Extract the (x, y) coordinate from the center of the cell holding the provided text.  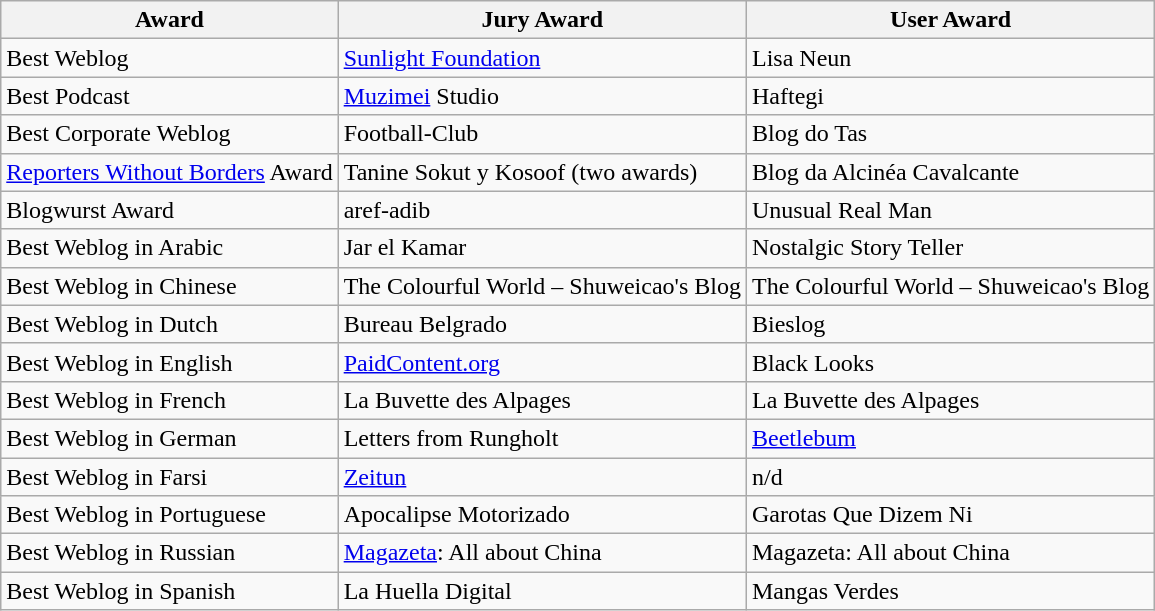
Best Weblog in Dutch (170, 324)
Best Weblog in German (170, 438)
Best Podcast (170, 96)
Best Weblog (170, 58)
Zeitun (542, 477)
Haftegi (950, 96)
Unusual Real Man (950, 210)
Sunlight Foundation (542, 58)
Best Weblog in Russian (170, 553)
Best Weblog in Farsi (170, 477)
Best Corporate Weblog (170, 134)
Apocalipse Motorizado (542, 515)
Mangas Verdes (950, 591)
Jar el Kamar (542, 248)
n/d (950, 477)
PaidContent.org (542, 362)
Blog da Alcinéa Cavalcante (950, 172)
Lisa Neun (950, 58)
Garotas Que Dizem Ni (950, 515)
Bieslog (950, 324)
Award (170, 20)
Letters from Rungholt (542, 438)
Tanine Sokut y Kosoof (two awards) (542, 172)
Blog do Tas (950, 134)
Reporters Without Borders Award (170, 172)
Best Weblog in Arabic (170, 248)
Nostalgic Story Teller (950, 248)
Jury Award (542, 20)
Blogwurst Award (170, 210)
Black Looks (950, 362)
Muzimei Studio (542, 96)
Best Weblog in French (170, 400)
aref-adib (542, 210)
User Award (950, 20)
Beetlebum (950, 438)
Best Weblog in Spanish (170, 591)
Bureau Belgrado (542, 324)
Best Weblog in Chinese (170, 286)
La Huella Digital (542, 591)
Best Weblog in English (170, 362)
Football-Club (542, 134)
Best Weblog in Portuguese (170, 515)
